Identify which cell holds the provided text, then report its [X, Y] central coordinate. 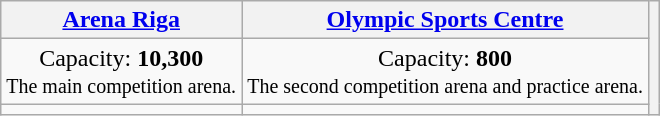
Capacity: 10,300The main competition arena. [122, 72]
Olympic Sports Centre [446, 20]
Arena Riga [122, 20]
Capacity: 800The second competition arena and practice arena. [446, 72]
